Find where the given text appears and provide that cell's center as (x, y) coordinate. 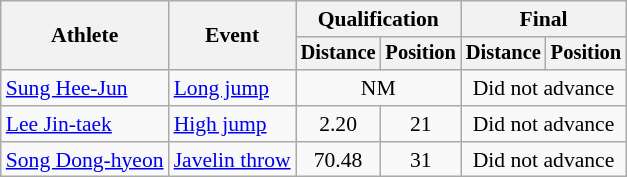
2.20 (338, 124)
NM (378, 88)
Event (232, 36)
Final (544, 19)
Qualification (378, 19)
High jump (232, 124)
Lee Jin-taek (85, 124)
Sung Hee-Jun (85, 88)
21 (421, 124)
Long jump (232, 88)
Athlete (85, 36)
